Determine the (x, y) coordinate at the center of the cell enclosing the given text.  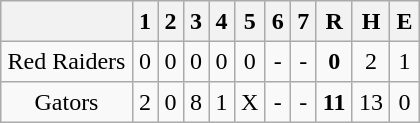
6 (278, 21)
11 (334, 102)
13 (371, 102)
8 (196, 102)
5 (250, 21)
R (334, 21)
H (371, 21)
4 (222, 21)
Red Raiders (66, 61)
X (250, 102)
E (405, 21)
Gators (66, 102)
7 (304, 21)
3 (196, 21)
